Provide the [x, y] coordinate of the cell's center where the given text is located.  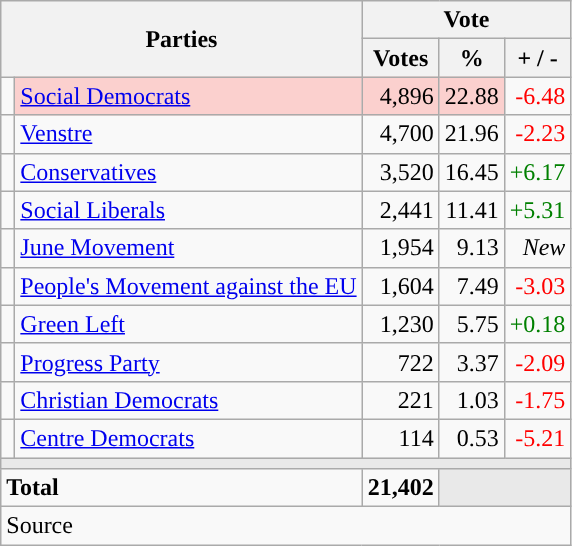
-1.75 [538, 400]
+6.17 [538, 172]
-2.09 [538, 362]
Social Democrats [188, 96]
11.41 [472, 210]
221 [400, 400]
3.37 [472, 362]
2,441 [400, 210]
1,230 [400, 324]
Source [286, 526]
Christian Democrats [188, 400]
New [538, 248]
22.88 [472, 96]
Venstre [188, 134]
1,954 [400, 248]
Progress Party [188, 362]
4,896 [400, 96]
0.53 [472, 438]
Total [182, 488]
722 [400, 362]
% [472, 58]
Green Left [188, 324]
5.75 [472, 324]
Social Liberals [188, 210]
21,402 [400, 488]
114 [400, 438]
Conservatives [188, 172]
Parties [182, 39]
-2.23 [538, 134]
9.13 [472, 248]
4,700 [400, 134]
+0.18 [538, 324]
7.49 [472, 286]
16.45 [472, 172]
1.03 [472, 400]
1,604 [400, 286]
Votes [400, 58]
+ / - [538, 58]
June Movement [188, 248]
Centre Democrats [188, 438]
-6.48 [538, 96]
Vote [466, 20]
People's Movement against the EU [188, 286]
-5.21 [538, 438]
+5.31 [538, 210]
-3.03 [538, 286]
21.96 [472, 134]
3,520 [400, 172]
